Provide the [X, Y] coordinate of the cell's center where the given text is located.  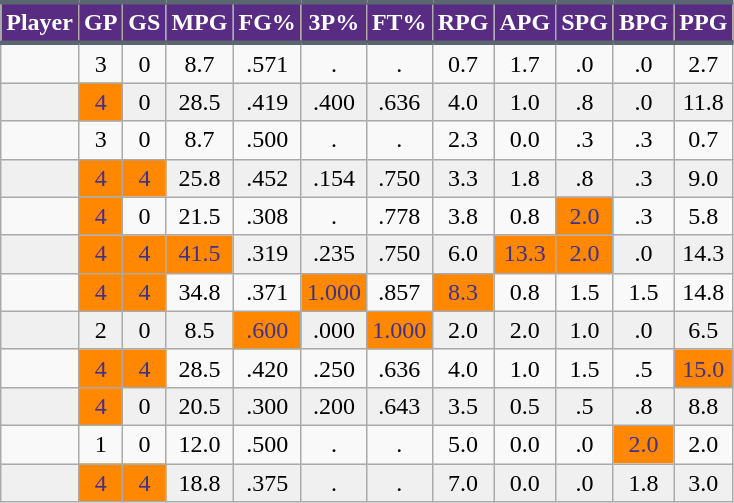
13.3 [525, 254]
14.8 [704, 292]
3.8 [463, 216]
25.8 [200, 178]
Player [40, 22]
2.7 [704, 63]
MPG [200, 22]
11.8 [704, 102]
1.7 [525, 63]
5.0 [463, 444]
.319 [267, 254]
41.5 [200, 254]
.452 [267, 178]
6.0 [463, 254]
14.3 [704, 254]
7.0 [463, 483]
.571 [267, 63]
.419 [267, 102]
RPG [463, 22]
.375 [267, 483]
8.3 [463, 292]
FT% [399, 22]
8.8 [704, 406]
.371 [267, 292]
.778 [399, 216]
.154 [334, 178]
1 [100, 444]
18.8 [200, 483]
.857 [399, 292]
FG% [267, 22]
20.5 [200, 406]
.420 [267, 368]
9.0 [704, 178]
PPG [704, 22]
0.5 [525, 406]
15.0 [704, 368]
GS [144, 22]
.300 [267, 406]
5.8 [704, 216]
.643 [399, 406]
.235 [334, 254]
12.0 [200, 444]
3P% [334, 22]
3.0 [704, 483]
3.3 [463, 178]
GP [100, 22]
3.5 [463, 406]
.308 [267, 216]
.250 [334, 368]
.000 [334, 330]
6.5 [704, 330]
2 [100, 330]
2.3 [463, 140]
.200 [334, 406]
SPG [585, 22]
8.5 [200, 330]
21.5 [200, 216]
.600 [267, 330]
BPG [643, 22]
.400 [334, 102]
34.8 [200, 292]
APG [525, 22]
